Pinpoint the cell where the given text exists, returning its (x, y) midpoint coordinate. 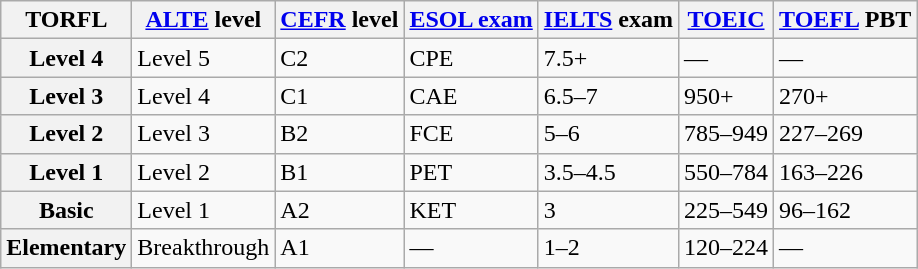
120–224 (726, 248)
227–269 (846, 134)
TOEIC (726, 20)
550–784 (726, 172)
ALTE level (204, 20)
B1 (340, 172)
TOEFL PBT (846, 20)
CPE (471, 58)
96–162 (846, 210)
3.5–4.5 (608, 172)
Basic (66, 210)
IELTS exam (608, 20)
ESOL exam (471, 20)
B2 (340, 134)
163–226 (846, 172)
A2 (340, 210)
PET (471, 172)
Breakthrough (204, 248)
7.5+ (608, 58)
270+ (846, 96)
CAE (471, 96)
1–2 (608, 248)
A1 (340, 248)
3 (608, 210)
C1 (340, 96)
225–549 (726, 210)
TORFL (66, 20)
C2 (340, 58)
KET (471, 210)
FCE (471, 134)
5–6 (608, 134)
6.5–7 (608, 96)
785–949 (726, 134)
CEFR level (340, 20)
Elementary (66, 248)
950+ (726, 96)
Level 5 (204, 58)
